Locate the cell with the specified text and output its [x, y] center coordinate. 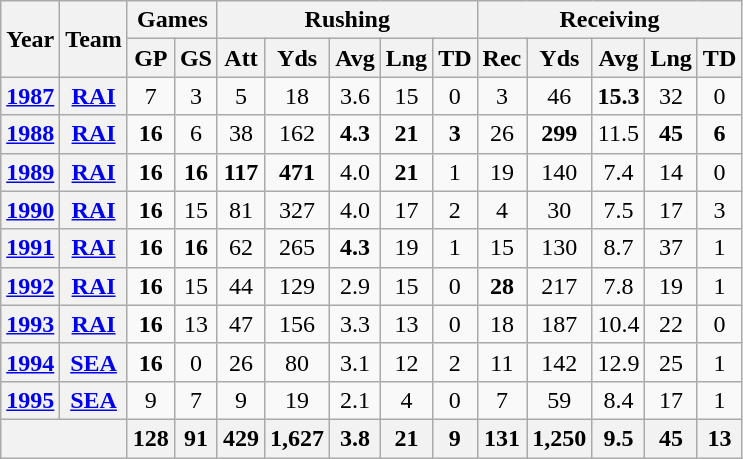
GP [150, 58]
32 [671, 96]
117 [240, 172]
187 [560, 324]
10.4 [618, 324]
12.9 [618, 362]
3.6 [356, 96]
131 [502, 438]
Receiving [610, 20]
38 [240, 134]
471 [298, 172]
1991 [30, 248]
7.8 [618, 286]
129 [298, 286]
9.5 [618, 438]
130 [560, 248]
28 [502, 286]
156 [298, 324]
15.3 [618, 96]
1994 [30, 362]
217 [560, 286]
37 [671, 248]
GS [196, 58]
1993 [30, 324]
128 [150, 438]
142 [560, 362]
5 [240, 96]
1989 [30, 172]
22 [671, 324]
11 [502, 362]
25 [671, 362]
Att [240, 58]
44 [240, 286]
8.4 [618, 400]
7.5 [618, 210]
1990 [30, 210]
3.3 [356, 324]
140 [560, 172]
Rushing [347, 20]
1988 [30, 134]
1987 [30, 96]
1,627 [298, 438]
3.8 [356, 438]
Team [94, 39]
1992 [30, 286]
30 [560, 210]
2.9 [356, 286]
12 [406, 362]
62 [240, 248]
80 [298, 362]
1995 [30, 400]
Rec [502, 58]
265 [298, 248]
91 [196, 438]
429 [240, 438]
7.4 [618, 172]
14 [671, 172]
162 [298, 134]
11.5 [618, 134]
Games [172, 20]
Year [30, 39]
299 [560, 134]
3.1 [356, 362]
59 [560, 400]
8.7 [618, 248]
47 [240, 324]
327 [298, 210]
1,250 [560, 438]
46 [560, 96]
81 [240, 210]
2.1 [356, 400]
